Capture the cell that displays the provided text and extract its (X, Y) central coordinate. 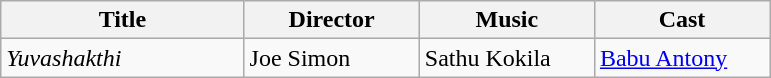
Babu Antony (682, 58)
Yuvashakthi (122, 58)
Director (332, 20)
Joe Simon (332, 58)
Cast (682, 20)
Sathu Kokila (506, 58)
Title (122, 20)
Music (506, 20)
